Output the (X, Y) coordinate of the center of the cell containing the given text.  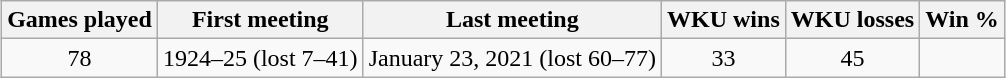
First meeting (260, 20)
1924–25 (lost 7–41) (260, 58)
Games played (80, 20)
78 (80, 58)
WKU wins (724, 20)
WKU losses (852, 20)
45 (852, 58)
Last meeting (512, 20)
33 (724, 58)
January 23, 2021 (lost 60–77) (512, 58)
Win % (962, 20)
